Search for the cell housing the specified text and yield its [X, Y] center coordinate. 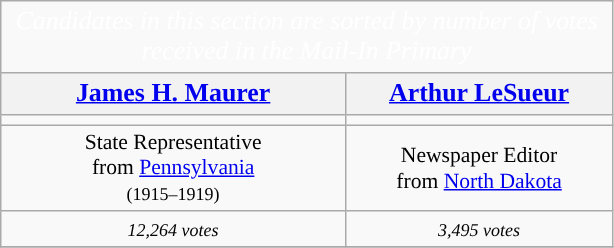
State Representativefrom Pennsylvania(1915–1919) [174, 168]
Newspaper Editorfrom North Dakota [478, 168]
Arthur LeSueur [478, 94]
James H. Maurer [174, 94]
3,495 votes [478, 230]
12,264 votes [174, 230]
Candidates in this section are sorted by number of votes received in the Mail-In Primary [307, 37]
